Search for the cell housing the specified text and yield its [X, Y] center coordinate. 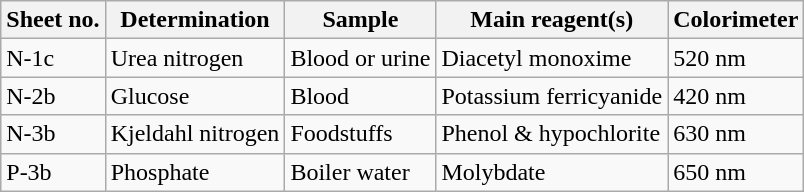
Urea nitrogen [195, 58]
N-2b [53, 96]
Potassium ferricyanide [552, 96]
Determination [195, 20]
Phenol & hypochlorite [552, 134]
Phosphate [195, 172]
Molybdate [552, 172]
Foodstuffs [360, 134]
630 nm [736, 134]
Diacetyl monoxime [552, 58]
520 nm [736, 58]
Blood [360, 96]
Sample [360, 20]
420 nm [736, 96]
Blood or urine [360, 58]
Glucose [195, 96]
Sheet no. [53, 20]
N-3b [53, 134]
Colorimeter [736, 20]
Boiler water [360, 172]
Kjeldahl nitrogen [195, 134]
650 nm [736, 172]
Main reagent(s) [552, 20]
P-3b [53, 172]
N-1c [53, 58]
